Detect which cell encompasses the target text, then output its (x, y) center coordinate. 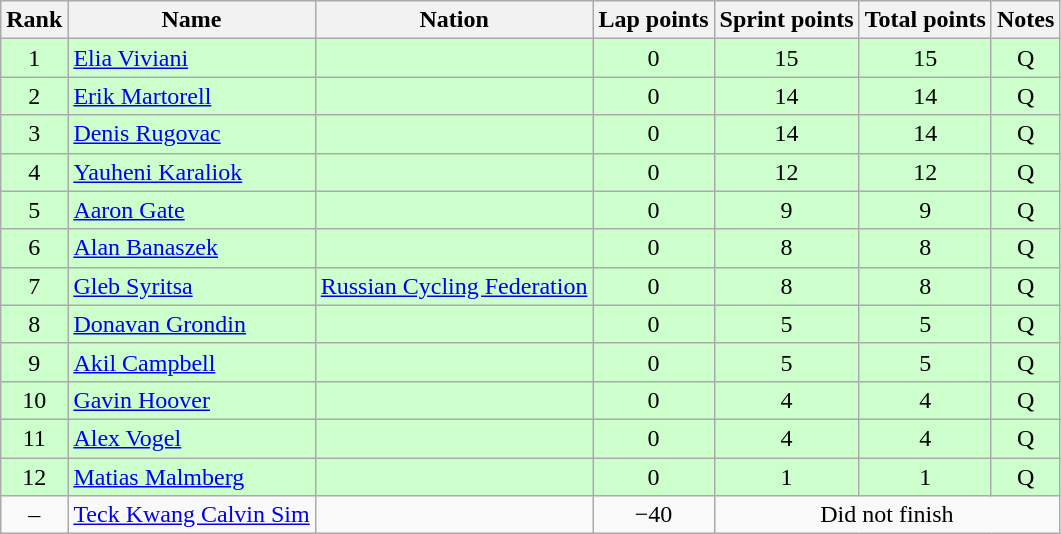
Gavin Hoover (192, 400)
11 (34, 438)
Total points (925, 20)
– (34, 515)
Sprint points (786, 20)
10 (34, 400)
Rank (34, 20)
Alex Vogel (192, 438)
Elia Viviani (192, 58)
Erik Martorell (192, 96)
Alan Banaszek (192, 248)
Did not finish (887, 515)
Akil Campbell (192, 362)
Lap points (654, 20)
Teck Kwang Calvin Sim (192, 515)
7 (34, 286)
Denis Rugovac (192, 134)
Notes (1025, 20)
Donavan Grondin (192, 324)
Nation (454, 20)
6 (34, 248)
Russian Cycling Federation (454, 286)
−40 (654, 515)
2 (34, 96)
Matias Malmberg (192, 477)
Yauheni Karaliok (192, 172)
Gleb Syritsa (192, 286)
Name (192, 20)
3 (34, 134)
Aaron Gate (192, 210)
